Extract the [x, y] coordinate from the center of the cell holding the provided text.  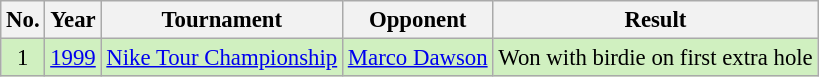
1 [23, 58]
1999 [73, 58]
No. [23, 20]
Year [73, 20]
Nike Tour Championship [222, 58]
Tournament [222, 20]
Opponent [417, 20]
Result [656, 20]
Marco Dawson [417, 58]
Won with birdie on first extra hole [656, 58]
